Scan for the cell matching the given text and deliver its [x, y] coordinate at center. 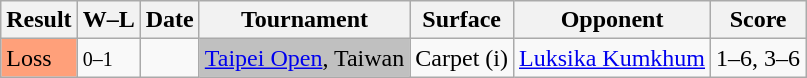
Score [758, 20]
Date [170, 20]
0–1 [108, 58]
Carpet (i) [462, 58]
Tournament [304, 20]
Taipei Open, Taiwan [304, 58]
1–6, 3–6 [758, 58]
Loss [39, 58]
Opponent [612, 20]
W–L [108, 20]
Result [39, 20]
Surface [462, 20]
Luksika Kumkhum [612, 58]
